From the cell containing the given text, extract its center point as [X, Y] coordinate. 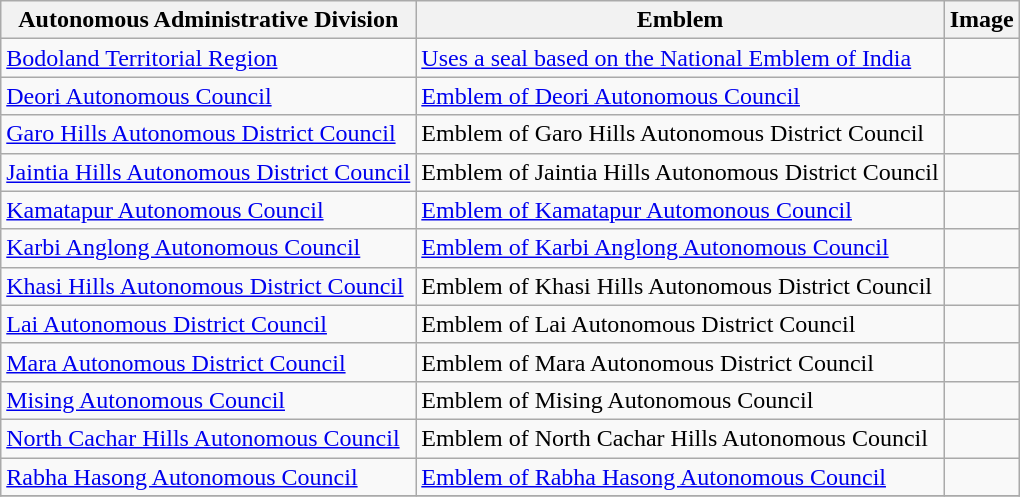
Emblem of Mara Autonomous District Council [680, 362]
Karbi Anglong Autonomous Council [208, 248]
Jaintia Hills Autonomous District Council [208, 172]
Emblem of Karbi Anglong Autonomous Council [680, 248]
Emblem of Mising Autonomous Council [680, 400]
Rabha Hasong Autonomous Council [208, 477]
North Cachar Hills Autonomous Council [208, 438]
Emblem [680, 20]
Emblem of North Cachar Hills Autonomous Council [680, 438]
Garo Hills Autonomous District Council [208, 134]
Uses a seal based on the National Emblem of India [680, 58]
Kamatapur Autonomous Council [208, 210]
Khasi Hills Autonomous District Council [208, 286]
Bodoland Territorial Region [208, 58]
Emblem of Deori Autonomous Council [680, 96]
Mising Autonomous Council [208, 400]
Lai Autonomous District Council [208, 324]
Autonomous Administrative Division [208, 20]
Mara Autonomous District Council [208, 362]
Emblem of Jaintia Hills Autonomous District Council [680, 172]
Emblem of Garo Hills Autonomous District Council [680, 134]
Emblem of Kamatapur Automonous Council [680, 210]
Image [982, 20]
Emblem of Rabha Hasong Autonomous Council [680, 477]
Emblem of Lai Autonomous District Council [680, 324]
Deori Autonomous Council [208, 96]
Emblem of Khasi Hills Autonomous District Council [680, 286]
